Pinpoint the cell where the given text exists, returning its [X, Y] midpoint coordinate. 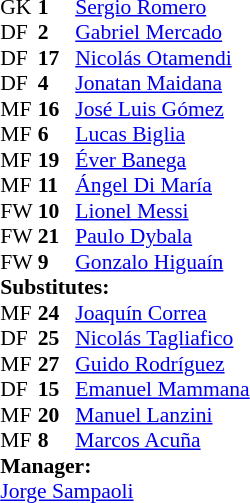
25 [57, 339]
Lucas Biglia [162, 135]
11 [57, 185]
6 [57, 135]
Nicolás Tagliafico [162, 339]
19 [57, 160]
Manuel Lanzini [162, 415]
Substitutes: [124, 287]
8 [57, 441]
Guido Rodríguez [162, 364]
9 [57, 262]
Emanuel Mammana [162, 389]
4 [57, 83]
Joaquín Correa [162, 313]
21 [57, 237]
Éver Banega [162, 160]
20 [57, 415]
Gonzalo Higuaín [162, 262]
Nicolás Otamendi [162, 58]
16 [57, 109]
Gabriel Mercado [162, 33]
Marcos Acuña [162, 441]
Ángel Di María [162, 185]
Paulo Dybala [162, 237]
27 [57, 364]
15 [57, 389]
24 [57, 313]
2 [57, 33]
17 [57, 58]
Jonatan Maidana [162, 83]
Lionel Messi [162, 211]
José Luis Gómez [162, 109]
10 [57, 211]
Manager: [124, 466]
